Extract the [X, Y] coordinate from the center of the cell holding the provided text.  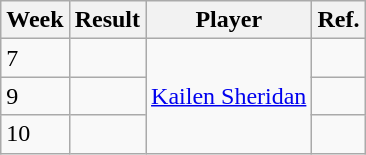
10 [35, 134]
Result [107, 20]
Ref. [338, 20]
7 [35, 58]
Week [35, 20]
Kailen Sheridan [229, 96]
9 [35, 96]
Player [229, 20]
